Scan for the cell matching the given text and deliver its (X, Y) coordinate at center. 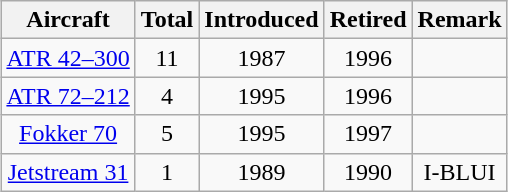
5 (167, 134)
1990 (368, 172)
4 (167, 96)
Remark (460, 20)
Aircraft (68, 20)
1987 (262, 58)
1 (167, 172)
Fokker 70 (68, 134)
ATR 42–300 (68, 58)
Total (167, 20)
Jetstream 31 (68, 172)
11 (167, 58)
1989 (262, 172)
I-BLUI (460, 172)
Retired (368, 20)
ATR 72–212 (68, 96)
1997 (368, 134)
Introduced (262, 20)
